Provide the [x, y] coordinate of the cell's center where the given text is located.  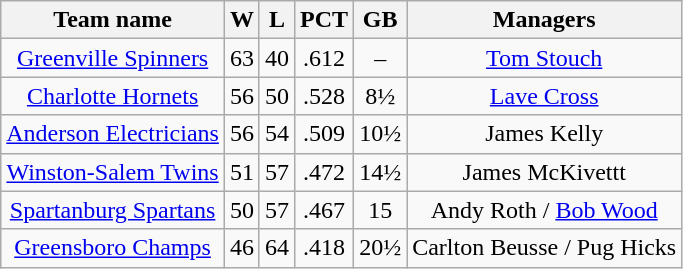
James Kelly [544, 134]
10½ [380, 134]
Greenville Spinners [113, 58]
51 [242, 172]
.612 [324, 58]
Charlotte Hornets [113, 96]
Andy Roth / Bob Wood [544, 210]
Lave Cross [544, 96]
Greensboro Champs [113, 248]
W [242, 20]
Team name [113, 20]
14½ [380, 172]
46 [242, 248]
Tom Stouch [544, 58]
Managers [544, 20]
64 [276, 248]
15 [380, 210]
James McKivettt [544, 172]
Spartanburg Spartans [113, 210]
.472 [324, 172]
.467 [324, 210]
.528 [324, 96]
L [276, 20]
Winston-Salem Twins [113, 172]
GB [380, 20]
40 [276, 58]
– [380, 58]
8½ [380, 96]
63 [242, 58]
Carlton Beusse / Pug Hicks [544, 248]
PCT [324, 20]
Anderson Electricians [113, 134]
54 [276, 134]
20½ [380, 248]
.509 [324, 134]
.418 [324, 248]
